Capture the cell that displays the provided text and extract its [x, y] central coordinate. 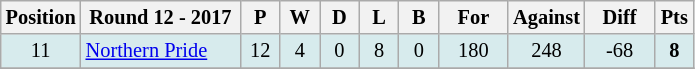
W [300, 17]
248 [546, 51]
P [260, 17]
4 [300, 51]
D [340, 17]
For [474, 17]
-68 [620, 51]
Diff [620, 17]
11 [41, 51]
Pts [674, 17]
B [419, 17]
180 [474, 51]
Round 12 - 2017 [161, 17]
Position [41, 17]
Northern Pride [161, 51]
Against [546, 17]
L [379, 17]
12 [260, 51]
